Return [X, Y] of the center of cell containing provided text 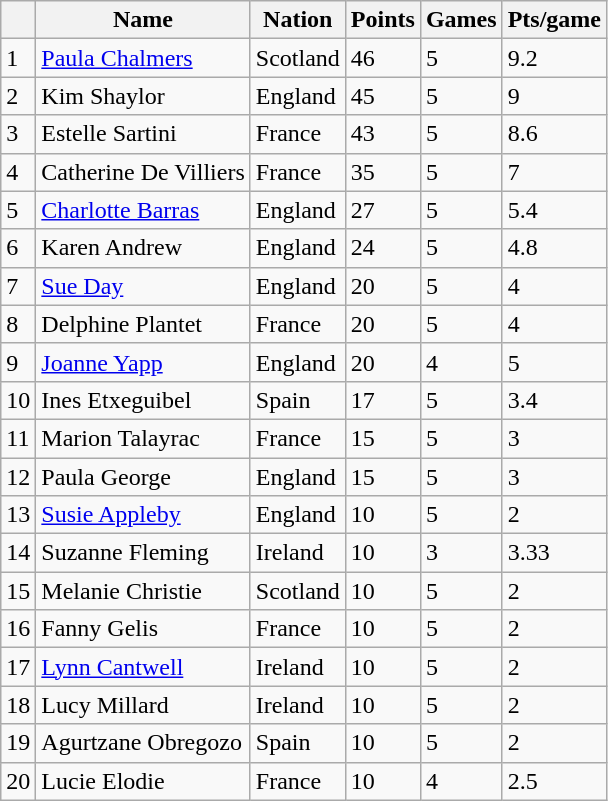
Melanie Christie [143, 591]
3.33 [554, 553]
Sue Day [143, 286]
Paula George [143, 477]
Susie Appleby [143, 515]
19 [18, 743]
9.2 [554, 58]
14 [18, 553]
Catherine De Villiers [143, 172]
45 [382, 96]
46 [382, 58]
Name [143, 20]
16 [18, 629]
35 [382, 172]
5.4 [554, 210]
Lynn Cantwell [143, 667]
Lucie Elodie [143, 781]
8 [18, 324]
Karen Andrew [143, 248]
Nation [298, 20]
Games [461, 20]
11 [18, 438]
Marion Talayrac [143, 438]
3.4 [554, 400]
Paula Chalmers [143, 58]
Suzanne Fleming [143, 553]
Lucy Millard [143, 705]
Fanny Gelis [143, 629]
27 [382, 210]
Agurtzane Obregozo [143, 743]
Charlotte Barras [143, 210]
8.6 [554, 134]
Pts/game [554, 20]
2.5 [554, 781]
Ines Etxeguibel [143, 400]
43 [382, 134]
Kim Shaylor [143, 96]
Points [382, 20]
1 [18, 58]
18 [18, 705]
Estelle Sartini [143, 134]
Delphine Plantet [143, 324]
6 [18, 248]
Joanne Yapp [143, 362]
24 [382, 248]
4.8 [554, 248]
12 [18, 477]
13 [18, 515]
